Capture the cell that displays the provided text and extract its [X, Y] central coordinate. 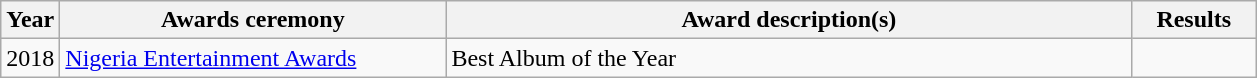
Award description(s) [789, 20]
Nigeria Entertainment Awards [253, 58]
Best Album of the Year [789, 58]
Awards ceremony [253, 20]
Year [30, 20]
Results [1194, 20]
2018 [30, 58]
